Search for the cell housing the specified text and yield its [x, y] center coordinate. 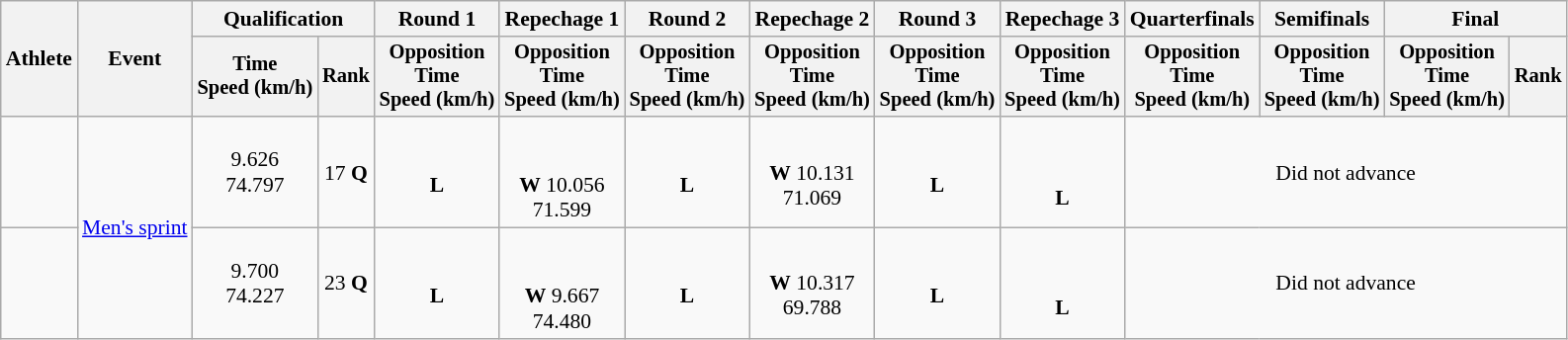
Final [1475, 19]
W 9.66774.480 [562, 284]
Round 1 [437, 19]
Round 2 [688, 19]
Repechage 3 [1062, 19]
Event [134, 59]
9.70074.227 [255, 284]
TimeSpeed (km/h) [255, 77]
17 Q [346, 172]
23 Q [346, 284]
Repechage 2 [813, 19]
Repechage 1 [562, 19]
Quarterfinals [1192, 19]
Athlete [40, 59]
Qualification [284, 19]
Men's sprint [134, 227]
Round 3 [937, 19]
Semifinals [1323, 19]
9.62674.797 [255, 172]
W 10.05671.599 [562, 172]
W 10.13171.069 [813, 172]
W 10.31769.788 [813, 284]
